Return the (x, y) coordinate for the center point of the cell that contains the specified text.  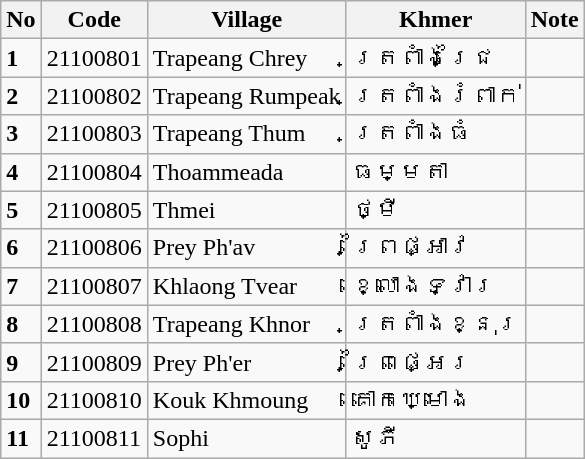
Trapeang Rumpeak (246, 96)
21100805 (94, 210)
3 (21, 134)
21100811 (94, 438)
21100808 (94, 324)
6 (21, 248)
Note (554, 20)
21100803 (94, 134)
ព្រៃផ្អេរ (436, 362)
Thmei (246, 210)
21100801 (94, 58)
Code (94, 20)
21100810 (94, 400)
ខ្លោងទ្វារ (436, 286)
10 (21, 400)
9 (21, 362)
Kouk Khmoung (246, 400)
21100807 (94, 286)
ធម្មតា (436, 172)
Trapeang Khnor (246, 324)
គោកឃ្មោង (436, 400)
Village (246, 20)
ត្រពាំងរំពាក់ (436, 96)
2 (21, 96)
Sophi (246, 438)
Prey Ph'av (246, 248)
21100806 (94, 248)
7 (21, 286)
5 (21, 210)
Khmer (436, 20)
No (21, 20)
ត្រពាំងធំ (436, 134)
21100809 (94, 362)
សូភី (436, 438)
8 (21, 324)
ព្រៃផ្អាវ (436, 248)
1 (21, 58)
ត្រពាំងខ្នុរ (436, 324)
21100802 (94, 96)
Trapeang Chrey (246, 58)
ត្រពាំងជ្រៃ (436, 58)
Prey Ph'er (246, 362)
Thoammeada (246, 172)
21100804 (94, 172)
ថ្មី (436, 210)
11 (21, 438)
Trapeang Thum (246, 134)
Khlaong Tvear (246, 286)
4 (21, 172)
